Find where the given text appears and provide that cell's center as (X, Y) coordinate. 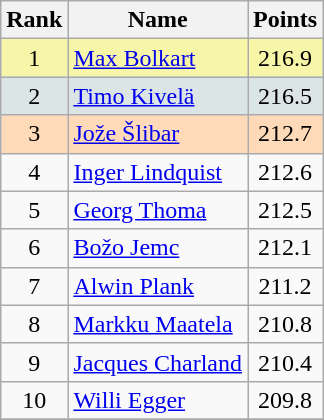
8 (34, 324)
Points (286, 20)
10 (34, 400)
211.2 (286, 286)
Max Bolkart (158, 58)
9 (34, 362)
Timo Kivelä (158, 96)
212.7 (286, 134)
Alwin Plank (158, 286)
212.5 (286, 210)
Božo Jemc (158, 248)
212.1 (286, 248)
210.8 (286, 324)
3 (34, 134)
Jože Šlibar (158, 134)
216.5 (286, 96)
7 (34, 286)
Jacques Charland (158, 362)
Markku Maatela (158, 324)
212.6 (286, 172)
Rank (34, 20)
216.9 (286, 58)
Willi Egger (158, 400)
5 (34, 210)
Georg Thoma (158, 210)
Name (158, 20)
1 (34, 58)
209.8 (286, 400)
4 (34, 172)
Inger Lindquist (158, 172)
6 (34, 248)
210.4 (286, 362)
2 (34, 96)
